Find where the given text appears and provide that cell's center as (X, Y) coordinate. 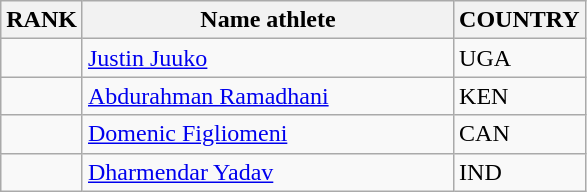
IND (520, 172)
Justin Juuko (268, 58)
Dharmendar Yadav (268, 172)
Abdurahman Ramadhani (268, 96)
UGA (520, 58)
CAN (520, 134)
KEN (520, 96)
Domenic Figliomeni (268, 134)
COUNTRY (520, 20)
Name athlete (268, 20)
RANK (42, 20)
